Search for the cell housing the specified text and yield its [x, y] center coordinate. 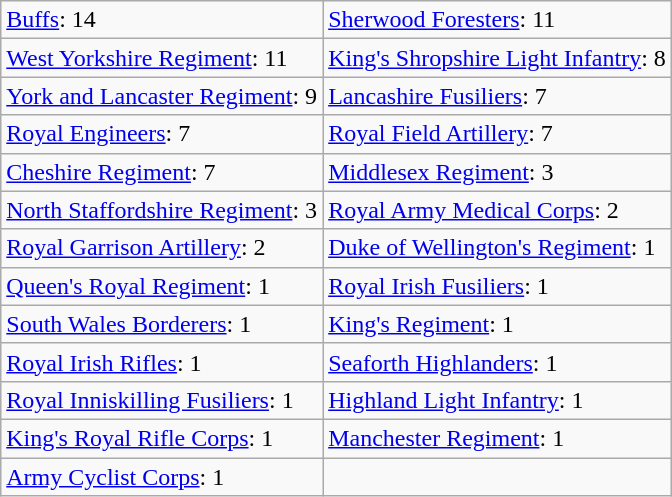
Royal Irish Fusiliers: 1 [498, 286]
Buffs: 14 [162, 20]
Royal Engineers: 7 [162, 134]
West Yorkshire Regiment: 11 [162, 58]
Seaforth Highlanders: 1 [498, 362]
Royal Garrison Artillery: 2 [162, 248]
Queen's Royal Regiment: 1 [162, 286]
King's Royal Rifle Corps: 1 [162, 438]
York and Lancaster Regiment: 9 [162, 96]
Royal Inniskilling Fusiliers: 1 [162, 400]
King's Shropshire Light Infantry: 8 [498, 58]
King's Regiment: 1 [498, 324]
Army Cyclist Corps: 1 [162, 477]
Sherwood Foresters: 11 [498, 20]
North Staffordshire Regiment: 3 [162, 210]
Royal Field Artillery: 7 [498, 134]
South Wales Borderers: 1 [162, 324]
Manchester Regiment: 1 [498, 438]
Royal Irish Rifles: 1 [162, 362]
Duke of Wellington's Regiment: 1 [498, 248]
Lancashire Fusiliers: 7 [498, 96]
Cheshire Regiment: 7 [162, 172]
Middlesex Regiment: 3 [498, 172]
Royal Army Medical Corps: 2 [498, 210]
Highland Light Infantry: 1 [498, 400]
